Detect which cell encompasses the target text, then output its [x, y] center coordinate. 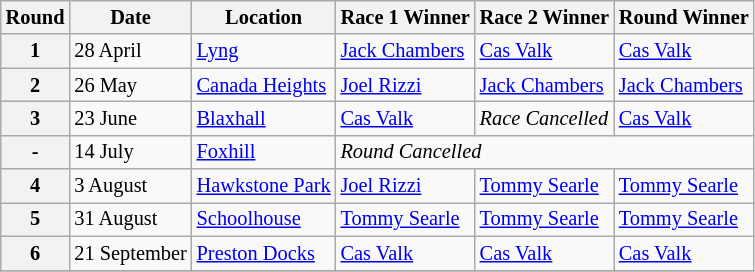
26 May [130, 85]
28 April [130, 51]
Canada Heights [264, 85]
14 July [130, 152]
23 June [130, 118]
3 August [130, 186]
5 [36, 219]
Date [130, 17]
Round Winner [684, 17]
Foxhill [264, 152]
31 August [130, 219]
- [36, 152]
Race 1 Winner [406, 17]
Blaxhall [264, 118]
21 September [130, 253]
2 [36, 85]
6 [36, 253]
Hawkstone Park [264, 186]
4 [36, 186]
Race Cancelled [544, 118]
Preston Docks [264, 253]
Race 2 Winner [544, 17]
Round Cancelled [545, 152]
Schoolhouse [264, 219]
Lyng [264, 51]
3 [36, 118]
Round [36, 17]
1 [36, 51]
Location [264, 17]
